Scan for the cell matching the given text and deliver its [X, Y] coordinate at center. 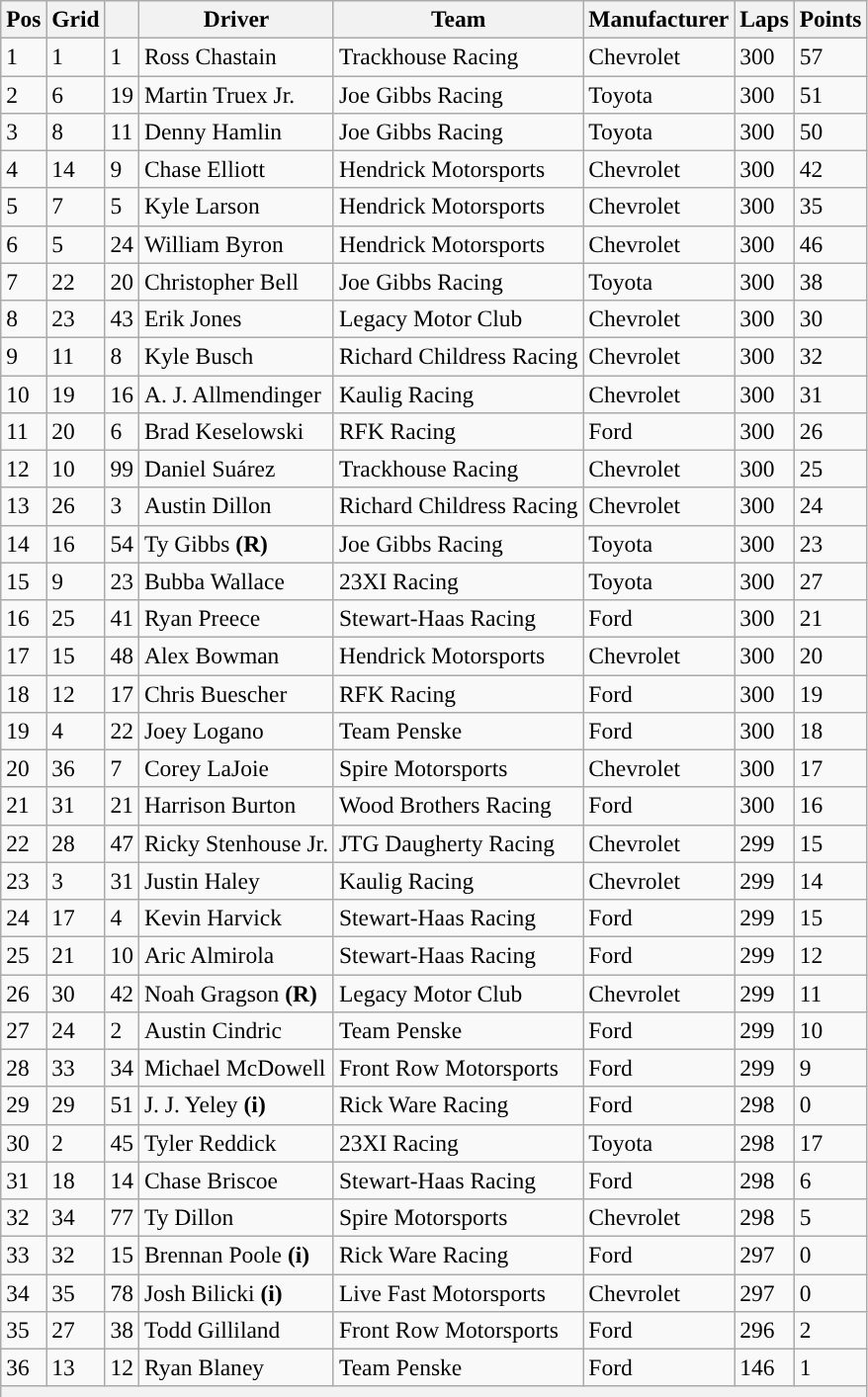
Harrison Burton [235, 806]
Ty Gibbs (R) [235, 544]
Michael McDowell [235, 1068]
Austin Dillon [235, 506]
JTG Daugherty Racing [458, 843]
Austin Cindric [235, 1030]
Tyler Reddick [235, 1143]
William Byron [235, 244]
Denny Hamlin [235, 131]
50 [830, 131]
J. J. Yeley (i) [235, 1105]
Brennan Poole (i) [235, 1255]
Driver [235, 19]
Corey LaJoie [235, 768]
Ross Chastain [235, 56]
Chase Briscoe [235, 1180]
41 [122, 618]
Brad Keselowski [235, 431]
Kyle Larson [235, 207]
Noah Gragson (R) [235, 993]
54 [122, 544]
Josh Bilicki (i) [235, 1292]
Ty Dillon [235, 1217]
78 [122, 1292]
57 [830, 56]
Alex Bowman [235, 655]
Ryan Preece [235, 618]
Wood Brothers Racing [458, 806]
Joey Logano [235, 731]
Pos [24, 19]
Aric Almirola [235, 955]
Erik Jones [235, 318]
Todd Gilliland [235, 1330]
Grid [75, 19]
77 [122, 1217]
Chris Buescher [235, 693]
Live Fast Motorsports [458, 1292]
Kyle Busch [235, 356]
Team [458, 19]
47 [122, 843]
A. J. Allmendinger [235, 393]
Manufacturer [658, 19]
Ricky Stenhouse Jr. [235, 843]
Justin Haley [235, 881]
99 [122, 469]
Bubba Wallace [235, 581]
Christopher Bell [235, 282]
Points [830, 19]
Daniel Suárez [235, 469]
Martin Truex Jr. [235, 94]
146 [765, 1367]
45 [122, 1143]
Ryan Blaney [235, 1367]
Kevin Harvick [235, 917]
43 [122, 318]
46 [830, 244]
Laps [765, 19]
Chase Elliott [235, 169]
296 [765, 1330]
48 [122, 655]
